Locate the cell with the specified text and output its [x, y] center coordinate. 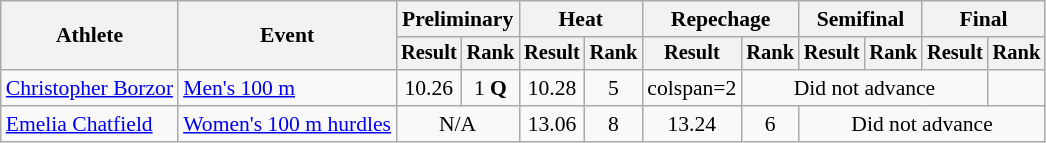
N/A [458, 124]
Christopher Borzor [90, 88]
13.06 [552, 124]
Semifinal [860, 19]
Heat [580, 19]
1 Q [491, 88]
Preliminary [458, 19]
5 [614, 88]
13.24 [692, 124]
Repechage [720, 19]
Event [287, 36]
Men's 100 m [287, 88]
Final [984, 19]
Women's 100 m hurdles [287, 124]
10.28 [552, 88]
Athlete [90, 36]
8 [614, 124]
10.26 [429, 88]
colspan=2 [692, 88]
6 [770, 124]
Emelia Chatfield [90, 124]
